Output the [x, y] coordinate of the center of the cell containing the given text.  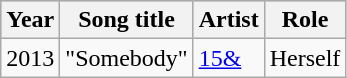
Herself [305, 58]
15& [228, 58]
Role [305, 20]
Year [30, 20]
Artist [228, 20]
2013 [30, 58]
"Somebody" [126, 58]
Song title [126, 20]
